Pinpoint the cell where the given text exists, returning its [x, y] midpoint coordinate. 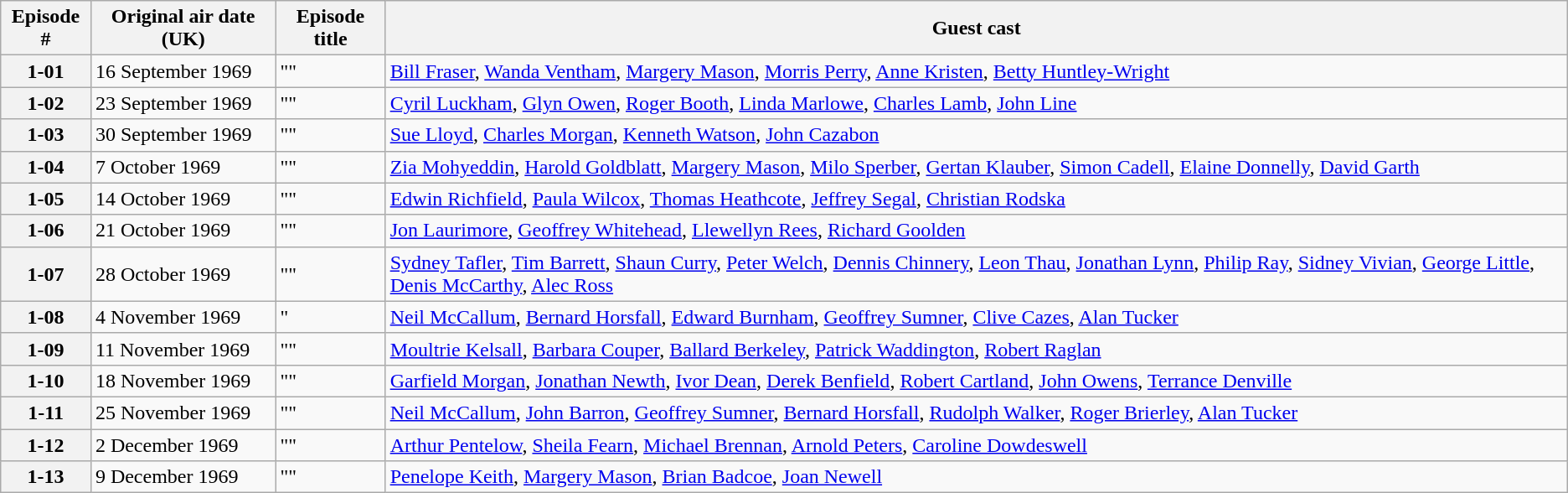
Guest cast [977, 29]
" [330, 317]
11 November 1969 [183, 349]
18 November 1969 [183, 381]
9 December 1969 [183, 477]
1-11 [46, 413]
21 October 1969 [183, 231]
1-03 [46, 135]
16 September 1969 [183, 71]
1-12 [46, 445]
30 September 1969 [183, 135]
1-01 [46, 71]
1-08 [46, 317]
1-06 [46, 231]
1-04 [46, 167]
Jon Laurimore, Geoffrey Whitehead, Llewellyn Rees, Richard Goolden [977, 231]
Garfield Morgan, Jonathan Newth, Ivor Dean, Derek Benfield, Robert Cartland, John Owens, Terrance Denville [977, 381]
2 December 1969 [183, 445]
7 October 1969 [183, 167]
Cyril Luckham, Glyn Owen, Roger Booth, Linda Marlowe, Charles Lamb, John Line [977, 103]
28 October 1969 [183, 273]
Zia Mohyeddin, Harold Goldblatt, Margery Mason, Milo Sperber, Gertan Klauber, Simon Cadell, Elaine Donnelly, David Garth [977, 167]
1-13 [46, 477]
Neil McCallum, Bernard Horsfall, Edward Burnham, Geoffrey Sumner, Clive Cazes, Alan Tucker [977, 317]
1-02 [46, 103]
Episode title [330, 29]
1-09 [46, 349]
14 October 1969 [183, 199]
Original air date (UK) [183, 29]
Edwin Richfield, Paula Wilcox, Thomas Heathcote, Jeffrey Segal, Christian Rodska [977, 199]
Neil McCallum, John Barron, Geoffrey Sumner, Bernard Horsfall, Rudolph Walker, Roger Brierley, Alan Tucker [977, 413]
25 November 1969 [183, 413]
1-10 [46, 381]
Episode # [46, 29]
23 September 1969 [183, 103]
Penelope Keith, Margery Mason, Brian Badcoe, Joan Newell [977, 477]
1-07 [46, 273]
Moultrie Kelsall, Barbara Couper, Ballard Berkeley, Patrick Waddington, Robert Raglan [977, 349]
Arthur Pentelow, Sheila Fearn, Michael Brennan, Arnold Peters, Caroline Dowdeswell [977, 445]
4 November 1969 [183, 317]
1-05 [46, 199]
Sue Lloyd, Charles Morgan, Kenneth Watson, John Cazabon [977, 135]
Bill Fraser, Wanda Ventham, Margery Mason, Morris Perry, Anne Kristen, Betty Huntley-Wright [977, 71]
